From the cell containing the given text, extract its center point as (X, Y) coordinate. 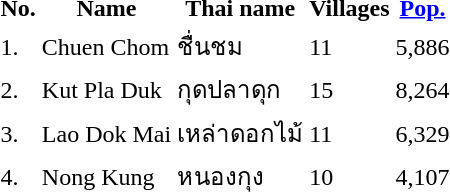
15 (350, 90)
ชื่นชม (240, 46)
Lao Dok Mai (106, 133)
Kut Pla Duk (106, 90)
กุดปลาดุก (240, 90)
Chuen Chom (106, 46)
เหล่าดอกไม้ (240, 133)
